For the text-containing cell, return its midpoint in (x, y) coordinate format. 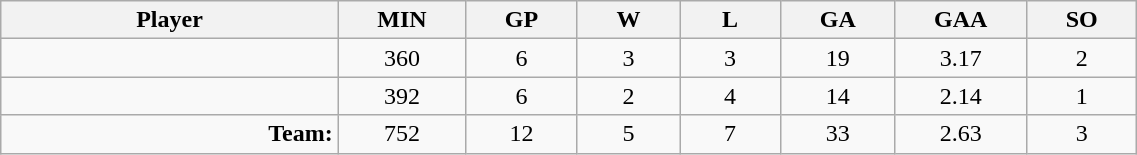
Player (170, 20)
2.14 (961, 96)
GA (838, 20)
SO (1081, 20)
7 (730, 134)
1 (1081, 96)
752 (402, 134)
3.17 (961, 58)
33 (838, 134)
GAA (961, 20)
MIN (402, 20)
14 (838, 96)
392 (402, 96)
GP (522, 20)
19 (838, 58)
Team: (170, 134)
5 (628, 134)
2.63 (961, 134)
12 (522, 134)
L (730, 20)
W (628, 20)
4 (730, 96)
360 (402, 58)
